Pinpoint the cell where the given text exists, returning its [x, y] midpoint coordinate. 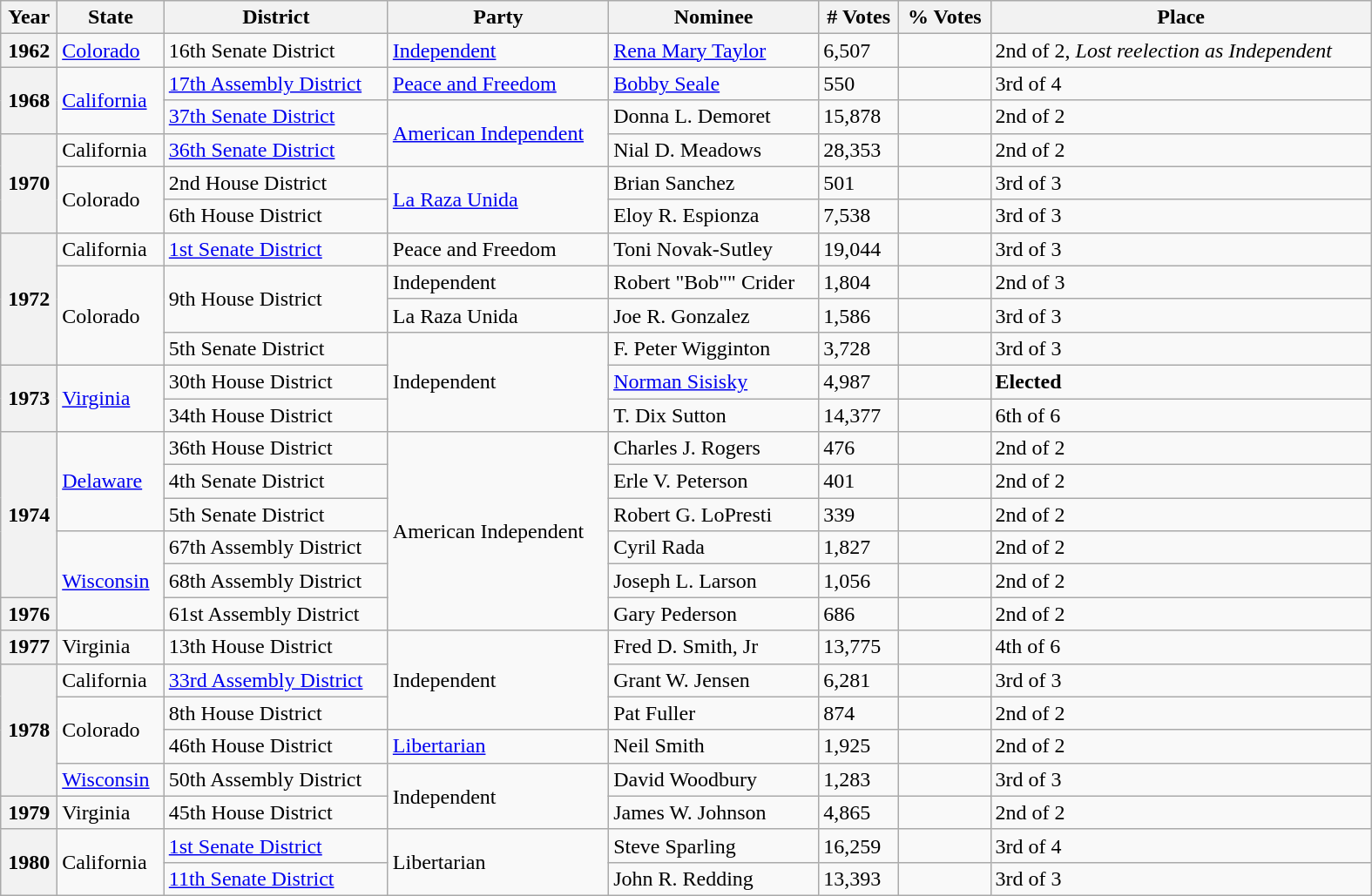
33rd Assembly District [275, 680]
68th Assembly District [275, 581]
8th House District [275, 713]
1,925 [859, 746]
16,259 [859, 845]
Pat Fuller [714, 713]
7,538 [859, 216]
45th House District [275, 812]
1979 [30, 812]
Delaware [112, 482]
Norman Sisisky [714, 381]
Grant W. Jensen [714, 680]
District [275, 17]
6,281 [859, 680]
13,775 [859, 647]
Robert G. LoPresti [714, 515]
Steve Sparling [714, 845]
1980 [30, 862]
Donna L. Demoret [714, 117]
2nd of 2, Lost reelection as Independent [1181, 51]
46th House District [275, 746]
6th of 6 [1181, 415]
16th Senate District [275, 51]
339 [859, 515]
476 [859, 448]
4,865 [859, 812]
Place [1181, 17]
% Votes [944, 17]
1,283 [859, 779]
401 [859, 482]
14,377 [859, 415]
34th House District [275, 415]
6,507 [859, 51]
Fred D. Smith, Jr [714, 647]
1,804 [859, 282]
# Votes [859, 17]
Rena Mary Taylor [714, 51]
37th Senate District [275, 117]
1977 [30, 647]
Robert "Bob"" Crider [714, 282]
Erle V. Peterson [714, 482]
50th Assembly District [275, 779]
13,393 [859, 879]
874 [859, 713]
David Woodbury [714, 779]
2nd of 3 [1181, 282]
1962 [30, 51]
Bobby Seale [714, 84]
State [112, 17]
15,878 [859, 117]
11th Senate District [275, 879]
9th House District [275, 299]
1,586 [859, 315]
30th House District [275, 381]
1978 [30, 730]
67th Assembly District [275, 548]
Elected [1181, 381]
Toni Novak-Sutley [714, 249]
6th House District [275, 216]
Eloy R. Espionza [714, 216]
Nial D. Meadows [714, 150]
Year [30, 17]
36th Senate District [275, 150]
4th Senate District [275, 482]
19,044 [859, 249]
1968 [30, 100]
1,827 [859, 548]
Nominee [714, 17]
28,353 [859, 150]
James W. Johnson [714, 812]
F. Peter Wigginton [714, 348]
Party [498, 17]
1972 [30, 299]
Joseph L. Larson [714, 581]
13th House District [275, 647]
36th House District [275, 448]
Joe R. Gonzalez [714, 315]
61st Assembly District [275, 614]
T. Dix Sutton [714, 415]
1,056 [859, 581]
686 [859, 614]
2nd House District [275, 183]
4th of 6 [1181, 647]
4,987 [859, 381]
Cyril Rada [714, 548]
501 [859, 183]
Neil Smith [714, 746]
Charles J. Rogers [714, 448]
John R. Redding [714, 879]
3,728 [859, 348]
17th Assembly District [275, 84]
Brian Sanchez [714, 183]
Gary Pederson [714, 614]
1974 [30, 515]
1973 [30, 398]
1976 [30, 614]
550 [859, 84]
1970 [30, 183]
